Capture the cell that displays the provided text and extract its (X, Y) central coordinate. 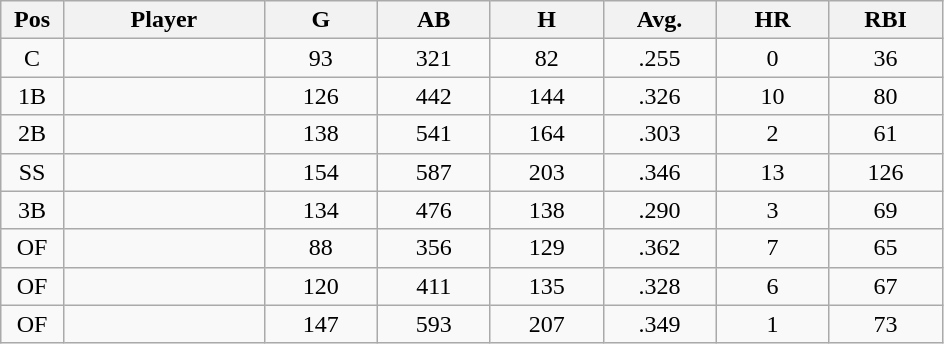
134 (320, 210)
120 (320, 286)
G (320, 20)
442 (434, 96)
135 (546, 286)
129 (546, 248)
61 (886, 134)
.362 (660, 248)
93 (320, 58)
36 (886, 58)
203 (546, 172)
H (546, 20)
154 (320, 172)
C (32, 58)
587 (434, 172)
.303 (660, 134)
164 (546, 134)
593 (434, 324)
147 (320, 324)
7 (772, 248)
541 (434, 134)
.326 (660, 96)
6 (772, 286)
3 (772, 210)
.328 (660, 286)
88 (320, 248)
73 (886, 324)
0 (772, 58)
Player (164, 20)
207 (546, 324)
1 (772, 324)
80 (886, 96)
356 (434, 248)
69 (886, 210)
67 (886, 286)
13 (772, 172)
RBI (886, 20)
2B (32, 134)
65 (886, 248)
3B (32, 210)
2 (772, 134)
HR (772, 20)
1B (32, 96)
411 (434, 286)
144 (546, 96)
82 (546, 58)
.346 (660, 172)
AB (434, 20)
Pos (32, 20)
.255 (660, 58)
.349 (660, 324)
.290 (660, 210)
Avg. (660, 20)
476 (434, 210)
321 (434, 58)
SS (32, 172)
10 (772, 96)
